Determine the [x, y] coordinate at the center of the cell enclosing the given text.  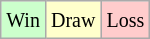
Draw [72, 20]
Win [24, 20]
Loss [126, 20]
